From the cell containing the given text, extract its center point as [x, y] coordinate. 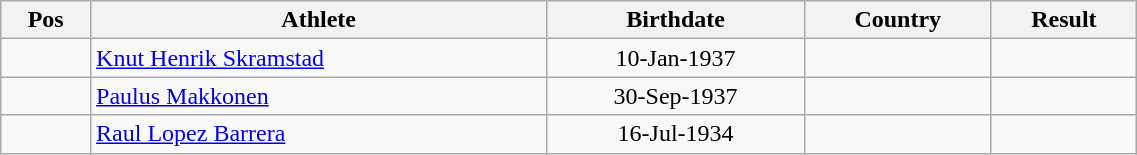
Birthdate [676, 20]
Pos [46, 20]
Country [898, 20]
10-Jan-1937 [676, 58]
16-Jul-1934 [676, 134]
Raul Lopez Barrera [319, 134]
Paulus Makkonen [319, 96]
Knut Henrik Skramstad [319, 58]
Result [1064, 20]
Athlete [319, 20]
30-Sep-1937 [676, 96]
